Locate the cell with the specified text and output its [x, y] center coordinate. 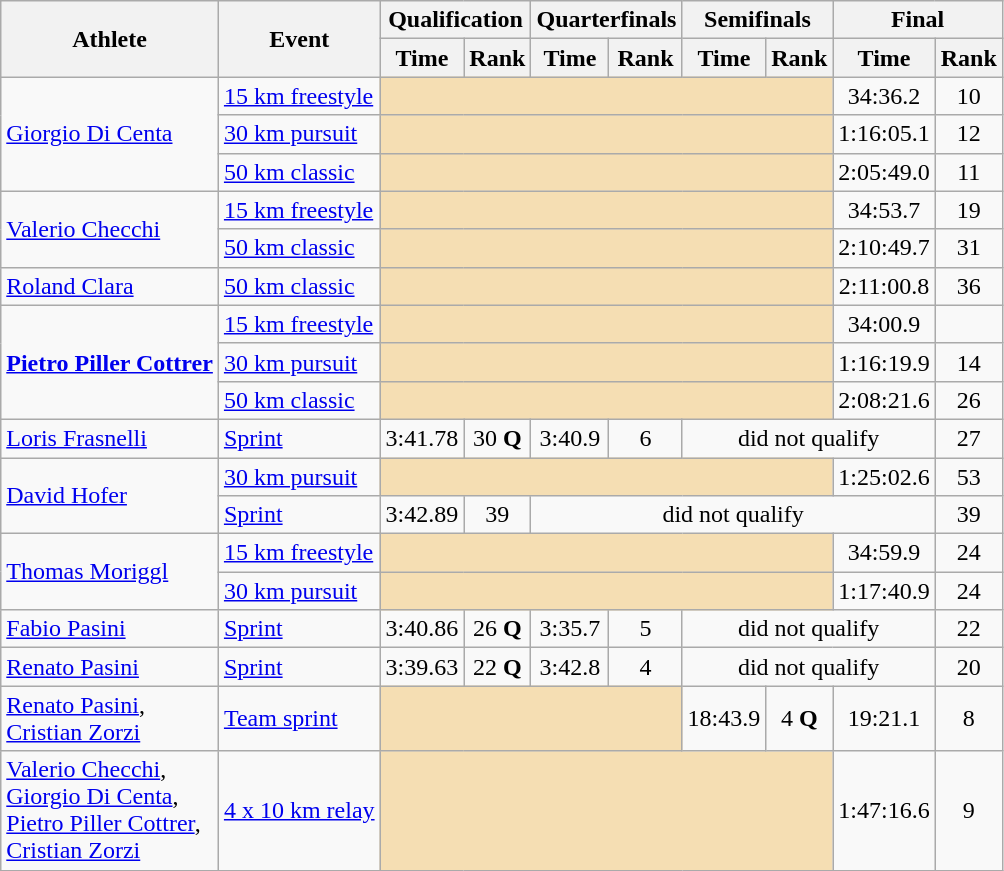
12 [968, 134]
3:35.7 [570, 629]
8 [968, 718]
34:59.9 [884, 553]
Renato Pasini [110, 667]
1:47:16.6 [884, 810]
Roland Clara [110, 286]
4 x 10 km relay [299, 810]
Fabio Pasini [110, 629]
David Hofer [110, 496]
14 [968, 362]
19:21.1 [884, 718]
18:43.9 [724, 718]
2:10:49.7 [884, 248]
3:41.78 [422, 438]
26 Q [498, 629]
3:39.63 [422, 667]
34:00.9 [884, 324]
4 [646, 667]
Event [299, 39]
1:25:02.6 [884, 477]
Qualification [456, 20]
22 [968, 629]
3:42.89 [422, 515]
Quarterfinals [606, 20]
Team sprint [299, 718]
34:36.2 [884, 96]
34:53.7 [884, 210]
5 [646, 629]
3:40.9 [570, 438]
3:40.86 [422, 629]
2:08:21.6 [884, 400]
Pietro Piller Cottrer [110, 362]
Renato Pasini, Cristian Zorzi [110, 718]
22 Q [498, 667]
31 [968, 248]
Semifinals [758, 20]
26 [968, 400]
Valerio Checchi [110, 229]
36 [968, 286]
Valerio Checchi, Giorgio Di Centa, Pietro Piller Cottrer, Cristian Zorzi [110, 810]
3:42.8 [570, 667]
1:17:40.9 [884, 591]
27 [968, 438]
Loris Frasnelli [110, 438]
2:11:00.8 [884, 286]
2:05:49.0 [884, 172]
Giorgio Di Centa [110, 134]
Thomas Moriggl [110, 572]
19 [968, 210]
Athlete [110, 39]
4 Q [800, 718]
Final [918, 20]
9 [968, 810]
20 [968, 667]
6 [646, 438]
1:16:05.1 [884, 134]
10 [968, 96]
1:16:19.9 [884, 362]
30 Q [498, 438]
11 [968, 172]
53 [968, 477]
